Identify which cell holds the provided text, then report its [X, Y] central coordinate. 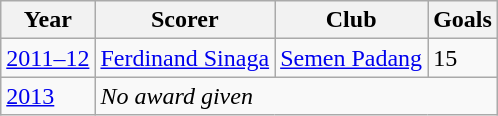
Goals [463, 20]
2011–12 [48, 58]
2013 [48, 96]
No award given [296, 96]
Ferdinand Sinaga [185, 58]
Year [48, 20]
Club [352, 20]
Scorer [185, 20]
15 [463, 58]
Semen Padang [352, 58]
